Provide the [x, y] coordinate of the cell's center where the given text is located.  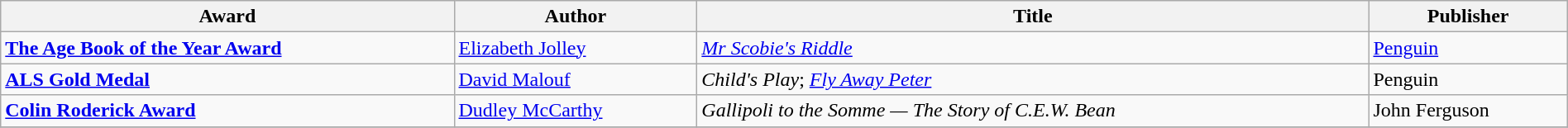
Gallipoli to the Somme — The Story of C.E.W. Bean [1033, 111]
Publisher [1468, 17]
Title [1033, 17]
Dudley McCarthy [576, 111]
Elizabeth Jolley [576, 48]
The Age Book of the Year Award [227, 48]
David Malouf [576, 79]
Award [227, 17]
Author [576, 17]
Colin Roderick Award [227, 111]
ALS Gold Medal [227, 79]
Mr Scobie's Riddle [1033, 48]
Child's Play; Fly Away Peter [1033, 79]
John Ferguson [1468, 111]
